Return the (X, Y) coordinate for the center point of the cell that contains the specified text.  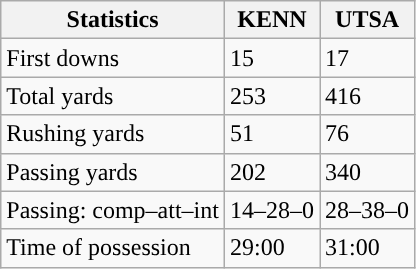
15 (272, 58)
31:00 (368, 248)
416 (368, 96)
29:00 (272, 248)
340 (368, 172)
14–28–0 (272, 210)
Passing: comp–att–int (113, 210)
Total yards (113, 96)
51 (272, 134)
First downs (113, 58)
UTSA (368, 20)
KENN (272, 20)
Rushing yards (113, 134)
Time of possession (113, 248)
Statistics (113, 20)
253 (272, 96)
202 (272, 172)
Passing yards (113, 172)
28–38–0 (368, 210)
17 (368, 58)
76 (368, 134)
